Detect which cell encompasses the target text, then output its [x, y] center coordinate. 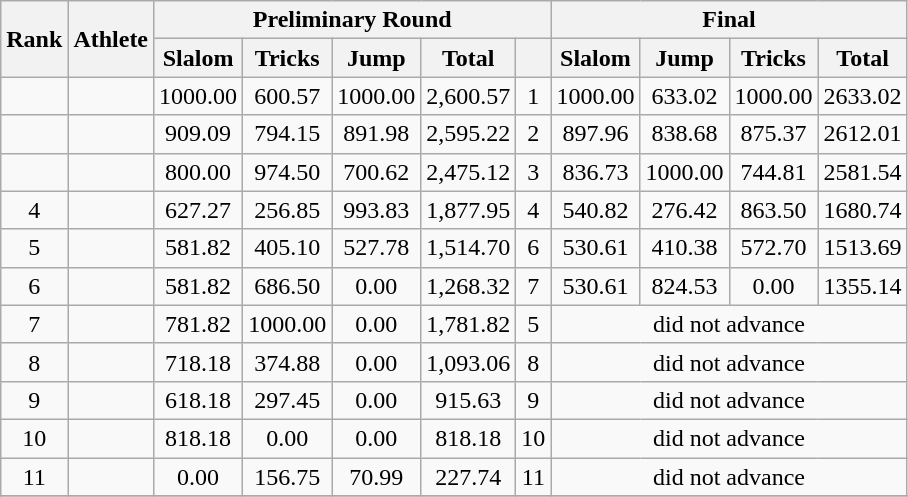
838.68 [684, 134]
Preliminary Round [352, 20]
800.00 [198, 172]
2,600.57 [468, 96]
1 [534, 96]
633.02 [684, 96]
1,093.06 [468, 362]
256.85 [288, 210]
1680.74 [862, 210]
600.57 [288, 96]
374.88 [288, 362]
156.75 [288, 477]
1513.69 [862, 248]
1,268.32 [468, 286]
897.96 [596, 134]
915.63 [468, 400]
1355.14 [862, 286]
686.50 [288, 286]
527.78 [376, 248]
2,475.12 [468, 172]
974.50 [288, 172]
718.18 [198, 362]
781.82 [198, 324]
993.83 [376, 210]
863.50 [774, 210]
Final [729, 20]
2633.02 [862, 96]
2612.01 [862, 134]
744.81 [774, 172]
794.15 [288, 134]
3 [534, 172]
2581.54 [862, 172]
297.45 [288, 400]
824.53 [684, 286]
410.38 [684, 248]
1,781.82 [468, 324]
1,514.70 [468, 248]
Athlete [111, 39]
1,877.95 [468, 210]
2,595.22 [468, 134]
540.82 [596, 210]
276.42 [684, 210]
627.27 [198, 210]
700.62 [376, 172]
Rank [34, 39]
909.09 [198, 134]
891.98 [376, 134]
572.70 [774, 248]
2 [534, 134]
405.10 [288, 248]
875.37 [774, 134]
70.99 [376, 477]
227.74 [468, 477]
836.73 [596, 172]
618.18 [198, 400]
